Detect which cell encompasses the target text, then output its (X, Y) center coordinate. 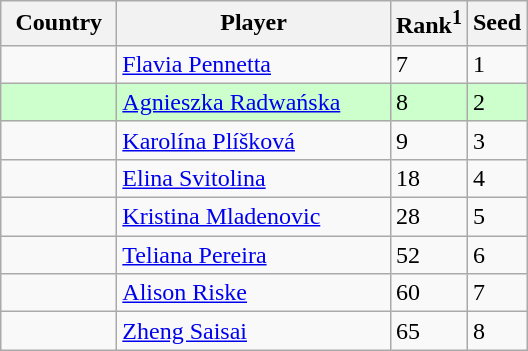
2 (496, 102)
Zheng Saisai (254, 331)
6 (496, 255)
1 (496, 64)
Rank1 (428, 24)
28 (428, 217)
Country (59, 24)
3 (496, 140)
Seed (496, 24)
4 (496, 178)
60 (428, 293)
Kristina Mladenovic (254, 217)
Player (254, 24)
Teliana Pereira (254, 255)
Flavia Pennetta (254, 64)
Karolína Plíšková (254, 140)
9 (428, 140)
65 (428, 331)
52 (428, 255)
Alison Riske (254, 293)
Agnieszka Radwańska (254, 102)
18 (428, 178)
5 (496, 217)
Elina Svitolina (254, 178)
